From the cell containing the given text, extract its center point as [X, Y] coordinate. 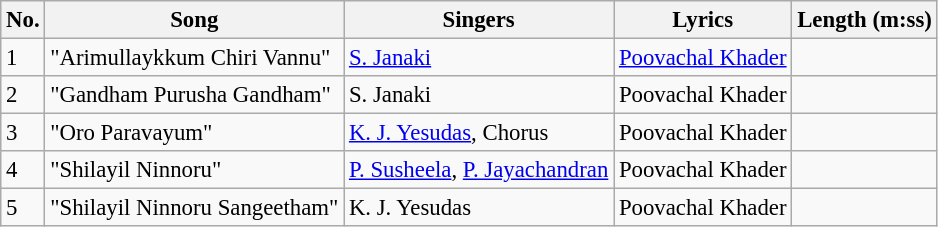
"Arimullaykkum Chiri Vannu" [194, 58]
4 [23, 170]
"Gandham Purusha Gandham" [194, 95]
"Oro Paravayum" [194, 133]
"Shilayil Ninnoru Sangeetham" [194, 208]
Song [194, 20]
1 [23, 58]
No. [23, 20]
"Shilayil Ninnoru" [194, 170]
K. J. Yesudas [479, 208]
Length (m:ss) [864, 20]
P. Susheela, P. Jayachandran [479, 170]
K. J. Yesudas, Chorus [479, 133]
2 [23, 95]
Singers [479, 20]
Lyrics [703, 20]
3 [23, 133]
5 [23, 208]
